Extract the [X, Y] coordinate from the center of the cell holding the provided text.  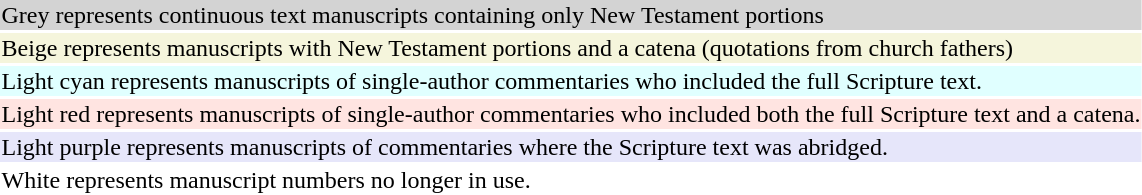
Grey represents continuous text manuscripts containing only New Testament portions [571, 15]
Light cyan represents manuscripts of single-author commentaries who included the full Scripture text. [571, 81]
Beige represents manuscripts with New Testament portions and a catena (quotations from church fathers) [571, 48]
White represents manuscript numbers no longer in use. [571, 180]
Light purple represents manuscripts of commentaries where the Scripture text was abridged. [571, 147]
Light red represents manuscripts of single-author commentaries who included both the full Scripture text and a catena. [571, 114]
